Provide the (X, Y) coordinate of the cell's center where the given text is located.  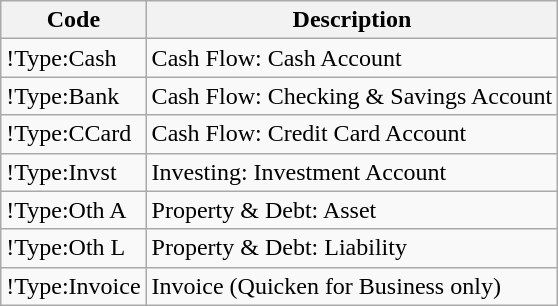
Code (74, 20)
Cash Flow: Cash Account (352, 58)
Cash Flow: Checking & Savings Account (352, 96)
!Type:Invst (74, 172)
Property & Debt: Asset (352, 210)
!Type:Invoice (74, 286)
!Type:Cash (74, 58)
!Type:Oth L (74, 248)
!Type:Oth A (74, 210)
!Type:CCard (74, 134)
Property & Debt: Liability (352, 248)
Investing: Investment Account (352, 172)
Description (352, 20)
Cash Flow: Credit Card Account (352, 134)
!Type:Bank (74, 96)
Invoice (Quicken for Business only) (352, 286)
